For the text-containing cell, return its midpoint in (x, y) coordinate format. 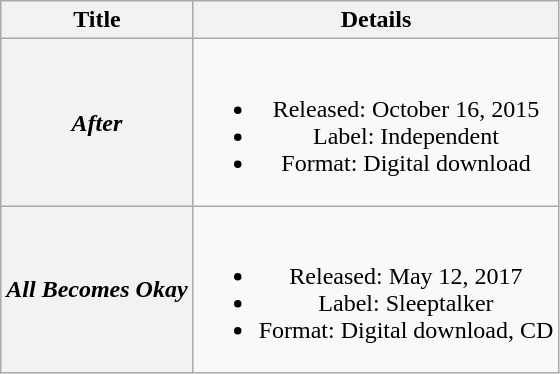
After (97, 122)
All Becomes Okay (97, 290)
Title (97, 20)
Released: May 12, 2017Label: SleeptalkerFormat: Digital download, CD (376, 290)
Released: October 16, 2015Label: IndependentFormat: Digital download (376, 122)
Details (376, 20)
